Extract the (x, y) coordinate from the center of the cell holding the provided text.  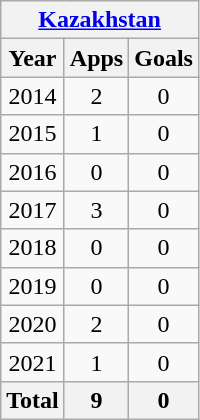
Goals (164, 58)
9 (96, 400)
3 (96, 210)
Apps (96, 58)
Kazakhstan (100, 20)
2019 (33, 286)
2018 (33, 248)
2016 (33, 172)
Total (33, 400)
2017 (33, 210)
2014 (33, 96)
2015 (33, 134)
2020 (33, 324)
Year (33, 58)
2021 (33, 362)
